Identify which cell holds the provided text, then report its (x, y) central coordinate. 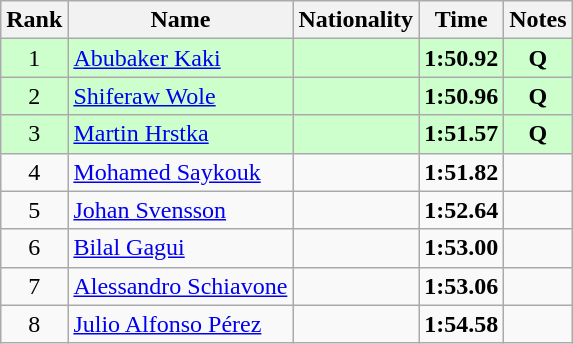
1:50.92 (462, 58)
3 (34, 134)
Alessandro Schiavone (180, 286)
Nationality (356, 20)
1:54.58 (462, 324)
Julio Alfonso Pérez (180, 324)
1:51.82 (462, 172)
Time (462, 20)
Martin Hrstka (180, 134)
Notes (538, 20)
1:53.06 (462, 286)
1 (34, 58)
2 (34, 96)
Shiferaw Wole (180, 96)
Mohamed Saykouk (180, 172)
1:51.57 (462, 134)
Rank (34, 20)
Bilal Gagui (180, 248)
1:53.00 (462, 248)
7 (34, 286)
4 (34, 172)
1:50.96 (462, 96)
6 (34, 248)
Abubaker Kaki (180, 58)
Johan Svensson (180, 210)
5 (34, 210)
8 (34, 324)
Name (180, 20)
1:52.64 (462, 210)
